For the text-containing cell, return its midpoint in (x, y) coordinate format. 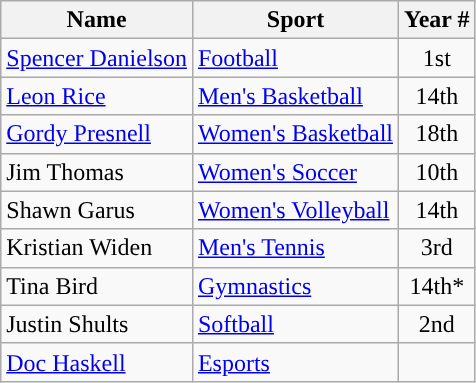
Football (295, 58)
10th (438, 172)
Gordy Presnell (97, 134)
Year # (438, 20)
Women's Soccer (295, 172)
Men's Tennis (295, 248)
Name (97, 20)
Spencer Danielson (97, 58)
Leon Rice (97, 96)
Tina Bird (97, 286)
14th* (438, 286)
3rd (438, 248)
Sport (295, 20)
Jim Thomas (97, 172)
Shawn Garus (97, 210)
Kristian Widen (97, 248)
2nd (438, 324)
Esports (295, 362)
1st (438, 58)
Women's Basketball (295, 134)
Men's Basketball (295, 96)
18th (438, 134)
Justin Shults (97, 324)
Doc Haskell (97, 362)
Gymnastics (295, 286)
Softball (295, 324)
Women's Volleyball (295, 210)
